For the text-containing cell, return its midpoint in (X, Y) coordinate format. 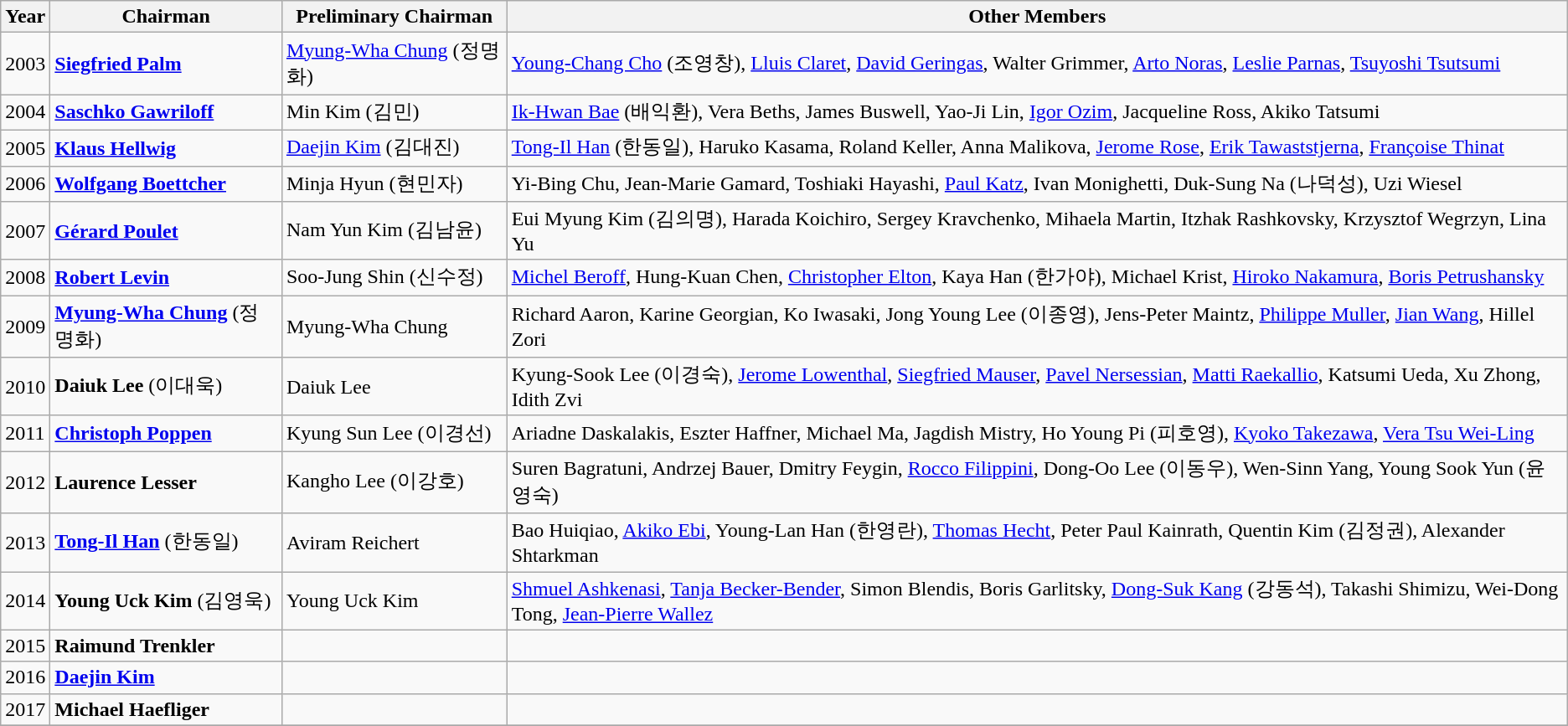
Chairman (166, 17)
2006 (25, 184)
Raimund Trenkler (166, 646)
Tong-Il Han (한동일) (166, 543)
Ik-Hwan Bae (배익환), Vera Beths, James Buswell, Yao-Ji Lin, Igor Ozim, Jacqueline Ross, Akiko Tatsumi (1037, 112)
Robert Levin (166, 278)
2016 (25, 677)
2004 (25, 112)
Yi-Bing Chu, Jean-Marie Gamard, Toshiaki Hayashi, Paul Katz, Ivan Monighetti, Duk-Sung Na (나덕성), Uzi Wiesel (1037, 184)
Myung-Wha Chung (394, 327)
Wolfgang Boettcher (166, 184)
Minja Hyun (현민자) (394, 184)
Year (25, 17)
2010 (25, 387)
Young-Chang Cho (조영창), Lluis Claret, David Geringas, Walter Grimmer, Arto Noras, Leslie Parnas, Tsuyoshi Tsutsumi (1037, 64)
Laurence Lesser (166, 482)
Min Kim (김민) (394, 112)
Ariadne Daskalakis, Eszter Haffner, Michael Ma, Jagdish Mistry, Ho Young Pi (피호영), Kyoko Takezawa, Vera Tsu Wei-Ling (1037, 434)
Preliminary Chairman (394, 17)
Soo-Jung Shin (신수정) (394, 278)
2003 (25, 64)
Shmuel Ashkenasi, Tanja Becker-Bender, Simon Blendis, Boris Garlitsky, Dong-Suk Kang (강동석), Takashi Shimizu, Wei-Dong Tong, Jean-Pierre Wallez (1037, 600)
Aviram Reichert (394, 543)
Kangho Lee (이강호) (394, 482)
2012 (25, 482)
Nam Yun Kim (김남윤) (394, 231)
Eui Myung Kim (김의명), Harada Koichiro, Sergey Kravchenko, Mihaela Martin, Itzhak Rashkovsky, Krzysztof Wegrzyn, Lina Yu (1037, 231)
2011 (25, 434)
2013 (25, 543)
2005 (25, 147)
Young Uck Kim (394, 600)
2008 (25, 278)
Michel Beroff, Hung-Kuan Chen, Christopher Elton, Kaya Han (한가야), Michael Krist, Hiroko Nakamura, Boris Petrushansky (1037, 278)
Daejin Kim (김대진) (394, 147)
Tong-Il Han (한동일), Haruko Kasama, Roland Keller, Anna Malikova, Jerome Rose, Erik Tawaststjerna, Françoise Thinat (1037, 147)
Saschko Gawriloff (166, 112)
Gérard Poulet (166, 231)
Bao Huiqiao, Akiko Ebi, Young-Lan Han (한영란), Thomas Hecht, Peter Paul Kainrath, Quentin Kim (김정권), Alexander Shtarkman (1037, 543)
Siegfried Palm (166, 64)
2015 (25, 646)
Other Members (1037, 17)
Kyung-Sook Lee (이경숙), Jerome Lowenthal, Siegfried Mauser, Pavel Nersessian, Matti Raekallio, Katsumi Ueda, Xu Zhong, Idith Zvi (1037, 387)
2017 (25, 709)
Daiuk Lee (394, 387)
Young Uck Kim (김영욱) (166, 600)
Klaus Hellwig (166, 147)
2007 (25, 231)
2014 (25, 600)
Kyung Sun Lee (이경선) (394, 434)
Daiuk Lee (이대욱) (166, 387)
Suren Bagratuni, Andrzej Bauer, Dmitry Feygin, Rocco Filippini, Dong-Oo Lee (이동우), Wen-Sinn Yang, Young Sook Yun (윤영숙) (1037, 482)
Christoph Poppen (166, 434)
Michael Haefliger (166, 709)
Richard Aaron, Karine Georgian, Ko Iwasaki, Jong Young Lee (이종영), Jens-Peter Maintz, Philippe Muller, Jian Wang, Hillel Zori (1037, 327)
2009 (25, 327)
Daejin Kim (166, 677)
